Extract the (x, y) coordinate from the center of the cell holding the provided text.  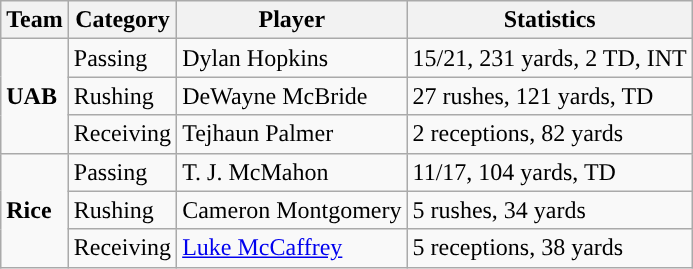
Luke McCaffrey (292, 248)
UAB (35, 96)
T. J. McMahon (292, 172)
Team (35, 20)
Statistics (550, 20)
Cameron Montgomery (292, 210)
5 rushes, 34 yards (550, 210)
15/21, 231 yards, 2 TD, INT (550, 58)
27 rushes, 121 yards, TD (550, 96)
11/17, 104 yards, TD (550, 172)
2 receptions, 82 yards (550, 134)
Tejhaun Palmer (292, 134)
DeWayne McBride (292, 96)
Dylan Hopkins (292, 58)
Category (122, 20)
5 receptions, 38 yards (550, 248)
Player (292, 20)
Rice (35, 210)
